Capture the cell that displays the provided text and extract its (x, y) central coordinate. 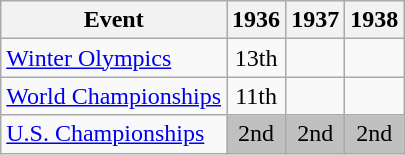
Winter Olympics (114, 58)
1936 (256, 20)
U.S. Championships (114, 134)
1938 (374, 20)
Event (114, 20)
13th (256, 58)
World Championships (114, 96)
11th (256, 96)
1937 (316, 20)
